Detect which cell encompasses the target text, then output its (x, y) center coordinate. 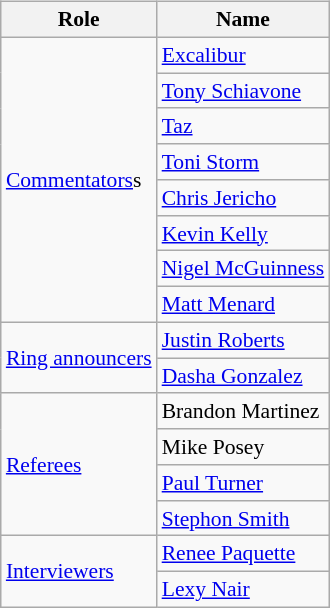
Tony Schiavone (244, 91)
Kevin Kelly (244, 233)
Excalibur (244, 55)
Ring announcers (79, 358)
Name (244, 20)
Role (79, 20)
Referees (79, 464)
Renee Paquette (244, 554)
Dasha Gonzalez (244, 376)
Nigel McGuinness (244, 269)
Chris Jericho (244, 198)
Toni Storm (244, 162)
Lexy Nair (244, 590)
Matt Menard (244, 305)
Paul Turner (244, 483)
Interviewers (79, 572)
Commentatorss (79, 180)
Taz (244, 126)
Brandon Martinez (244, 411)
Justin Roberts (244, 340)
Mike Posey (244, 447)
Stephon Smith (244, 518)
